From the cell containing the given text, extract its center point as (X, Y) coordinate. 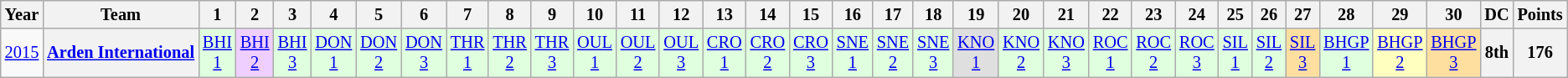
DON3 (424, 53)
CRO3 (811, 53)
2 (255, 14)
20 (1021, 14)
BHI2 (255, 53)
5 (379, 14)
9 (552, 14)
Team (121, 14)
ROC1 (1111, 53)
BHGP3 (1453, 53)
THR3 (552, 53)
1 (218, 14)
SNE1 (853, 53)
KNO2 (1021, 53)
29 (1400, 14)
Arden International (121, 53)
BHI3 (293, 53)
13 (725, 14)
25 (1235, 14)
30 (1453, 14)
2015 (22, 53)
DON1 (333, 53)
15 (811, 14)
OUL2 (638, 53)
176 (1540, 53)
DON2 (379, 53)
SIL3 (1302, 53)
CRO1 (725, 53)
22 (1111, 14)
28 (1346, 14)
23 (1153, 14)
12 (681, 14)
KNO3 (1066, 53)
17 (893, 14)
3 (293, 14)
THR2 (509, 53)
11 (638, 14)
8th (1496, 53)
10 (595, 14)
BHI1 (218, 53)
14 (768, 14)
26 (1269, 14)
4 (333, 14)
OUL1 (595, 53)
24 (1197, 14)
BHGP2 (1400, 53)
Year (22, 14)
21 (1066, 14)
SNE2 (893, 53)
7 (467, 14)
KNO1 (976, 53)
SIL2 (1269, 53)
SIL1 (1235, 53)
16 (853, 14)
18 (933, 14)
THR1 (467, 53)
CRO2 (768, 53)
8 (509, 14)
Points (1540, 14)
DC (1496, 14)
ROC3 (1197, 53)
19 (976, 14)
27 (1302, 14)
SNE3 (933, 53)
6 (424, 14)
ROC2 (1153, 53)
OUL3 (681, 53)
BHGP1 (1346, 53)
